Provide the [x, y] coordinate of the cell's center where the given text is located.  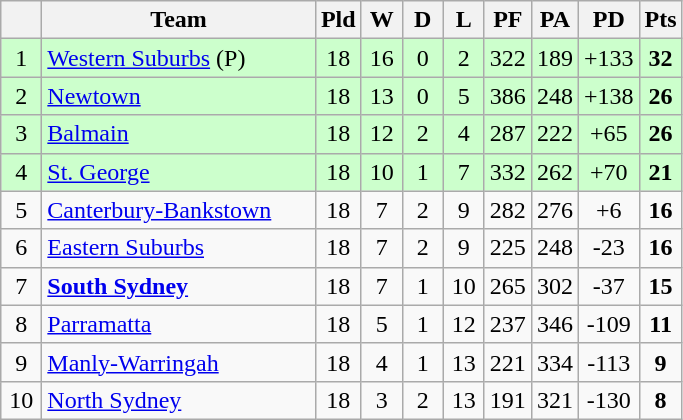
W [382, 20]
+6 [608, 210]
222 [554, 134]
-113 [608, 362]
321 [554, 400]
Balmain [179, 134]
-130 [608, 400]
Pts [660, 20]
189 [554, 58]
282 [508, 210]
Western Suburbs (P) [179, 58]
+70 [608, 172]
North Sydney [179, 400]
332 [508, 172]
PD [608, 20]
32 [660, 58]
+65 [608, 134]
Pld [338, 20]
11 [660, 324]
265 [508, 286]
-37 [608, 286]
-23 [608, 248]
322 [508, 58]
-109 [608, 324]
PF [508, 20]
302 [554, 286]
21 [660, 172]
334 [554, 362]
262 [554, 172]
St. George [179, 172]
15 [660, 286]
276 [554, 210]
D [422, 20]
225 [508, 248]
386 [508, 96]
Canterbury-Bankstown [179, 210]
Manly-Warringah [179, 362]
South Sydney [179, 286]
346 [554, 324]
Eastern Suburbs [179, 248]
+138 [608, 96]
Team [179, 20]
+133 [608, 58]
191 [508, 400]
Parramatta [179, 324]
221 [508, 362]
287 [508, 134]
PA [554, 20]
6 [22, 248]
Newtown [179, 96]
237 [508, 324]
L [464, 20]
